Provide the [X, Y] coordinate of the cell's center where the given text is located.  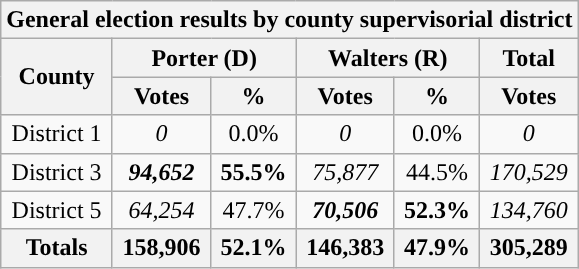
County [57, 77]
Total [529, 58]
170,529 [529, 172]
94,652 [161, 172]
55.5% [254, 172]
General election results by county supervisorial district [290, 20]
District 1 [57, 134]
146,383 [345, 248]
305,289 [529, 248]
158,906 [161, 248]
District 5 [57, 210]
44.5% [436, 172]
64,254 [161, 210]
52.3% [436, 210]
75,877 [345, 172]
70,506 [345, 210]
52.1% [254, 248]
Porter (D) [204, 58]
District 3 [57, 172]
47.9% [436, 248]
Totals [57, 248]
Walters (R) [388, 58]
47.7% [254, 210]
134,760 [529, 210]
